Identify which cell holds the provided text, then report its [X, Y] central coordinate. 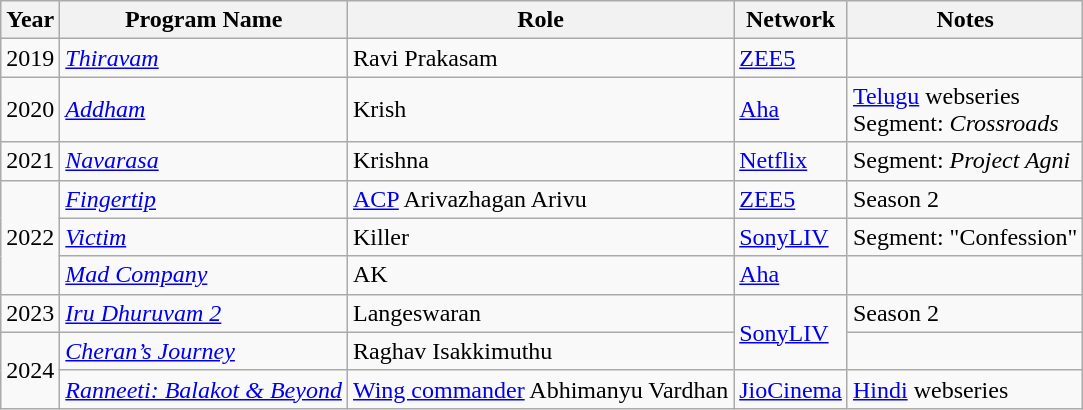
Victim [204, 237]
ACP Arivazhagan Arivu [540, 199]
Network [791, 20]
Raghav Isakkimuthu [540, 351]
Cheran’s Journey [204, 351]
Netflix [791, 161]
Langeswaran [540, 313]
Program Name [204, 20]
Krishna [540, 161]
2024 [30, 370]
Segment: "Confession" [964, 237]
2019 [30, 58]
Mad Company [204, 275]
2023 [30, 313]
Hindi webseries [964, 389]
Telugu webseriesSegment: Crossroads [964, 110]
Wing commander Abhimanyu Vardhan [540, 389]
Addham [204, 110]
JioCinema [791, 389]
Ranneeti: Balakot & Beyond [204, 389]
Navarasa [204, 161]
Krish [540, 110]
Fingertip [204, 199]
Notes [964, 20]
2021 [30, 161]
2022 [30, 237]
Thiravam [204, 58]
Iru Dhuruvam 2 [204, 313]
2020 [30, 110]
Killer [540, 237]
Segment: Project Agni [964, 161]
AK [540, 275]
Year [30, 20]
Role [540, 20]
Ravi Prakasam [540, 58]
